Extract the [x, y] coordinate from the center of the cell holding the provided text.  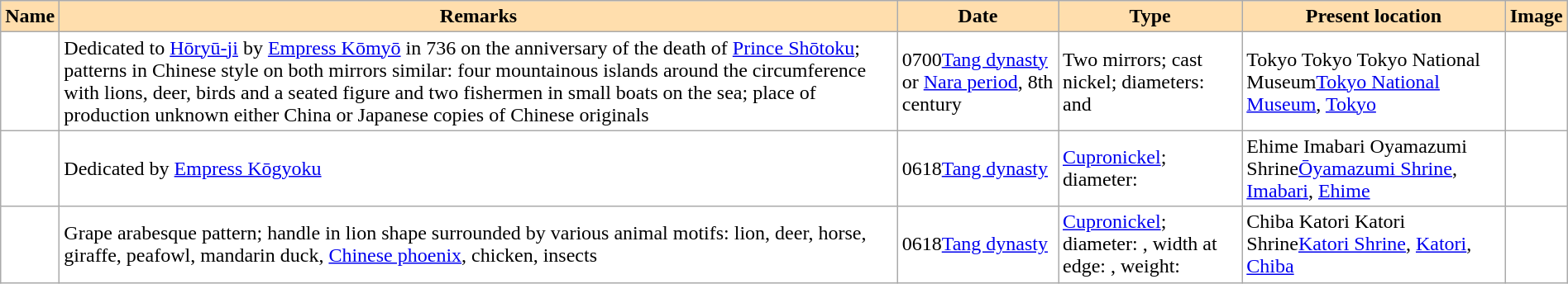
0700Tang dynasty or Nara period, 8th century [978, 81]
Type [1150, 17]
Name [30, 17]
Ehime Imabari Oyamazumi ShrineŌyamazumi Shrine, Imabari, Ehime [1374, 168]
Tokyo Tokyo Tokyo National MuseumTokyo National Museum, Tokyo [1374, 81]
Image [1537, 17]
Date [978, 17]
Present location [1374, 17]
Dedicated by Empress Kōgyoku [478, 168]
Cupronickel; diameter: [1150, 168]
Chiba Katori Katori ShrineKatori Shrine, Katori, Chiba [1374, 244]
Cupronickel; diameter: , width at edge: , weight: [1150, 244]
Two mirrors; cast nickel; diameters: and [1150, 81]
Remarks [478, 17]
